Extract the (X, Y) coordinate from the center of the cell holding the provided text.  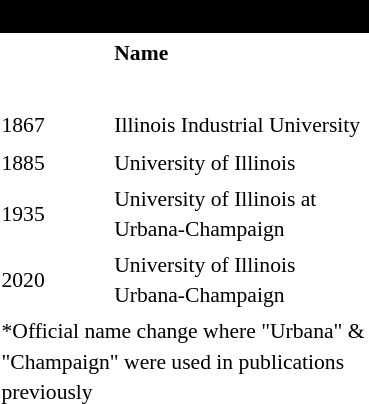
University names (184, 16)
Illinois Industrial University (241, 126)
1935 (55, 212)
University of Illinois Urbana-Champaign (241, 280)
1885 (55, 162)
Name (241, 52)
University of Illinois (241, 162)
1867 (55, 126)
University of Illinois at Urbana-Champaign (241, 212)
2020 (55, 280)
